For the text-containing cell, return its midpoint in [x, y] coordinate format. 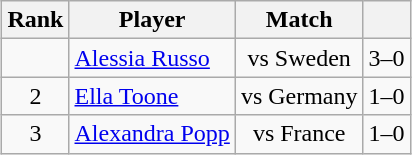
3–0 [386, 58]
2 [36, 96]
Alessia Russo [152, 58]
Match [299, 20]
Player [152, 20]
vs France [299, 134]
Rank [36, 20]
Alexandra Popp [152, 134]
vs Germany [299, 96]
Ella Toone [152, 96]
vs Sweden [299, 58]
3 [36, 134]
